Return (x, y) of the center of cell containing provided text 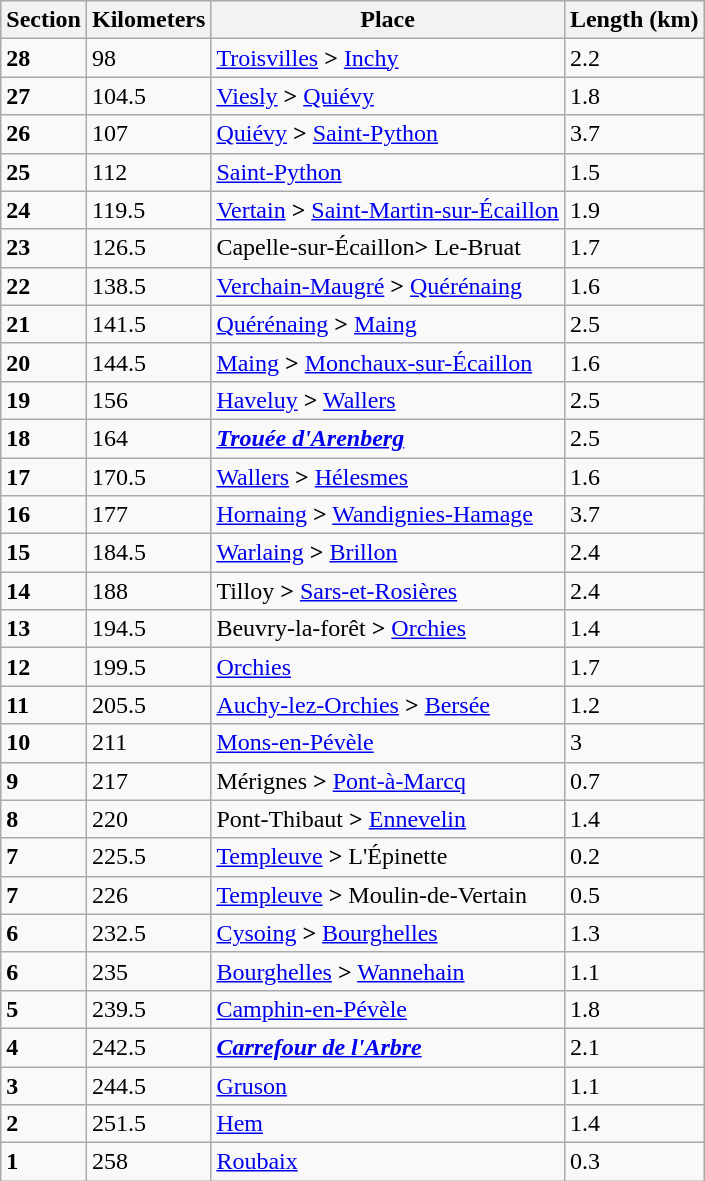
Warlaing > Brillon (388, 553)
Length (km) (634, 20)
Carrefour de l'Arbre (388, 1047)
Verchain-Maugré > Quérénaing (388, 286)
Viesly > Quiévy (388, 96)
199.5 (148, 667)
232.5 (148, 933)
126.5 (148, 248)
Tilloy > Sars-et-Rosières (388, 591)
8 (44, 819)
Quiévy > Saint-Python (388, 134)
138.5 (148, 286)
23 (44, 248)
Bourghelles > Wannehain (388, 971)
Roubaix (388, 1162)
21 (44, 324)
16 (44, 515)
Trouée d'Arenberg (388, 438)
Vertain > Saint-Martin-sur-Écaillon (388, 210)
2.2 (634, 58)
Hornaing > Wandignies-Hamage (388, 515)
220 (148, 819)
10 (44, 743)
Beuvry-la-forêt > Orchies (388, 629)
26 (44, 134)
242.5 (148, 1047)
1.5 (634, 172)
Mons-en-Pévèle (388, 743)
1.3 (634, 933)
0.2 (634, 857)
Capelle-sur-Écaillon> Le-Bruat (388, 248)
Templeuve > Moulin-de-Vertain (388, 895)
9 (44, 781)
14 (44, 591)
1.2 (634, 705)
119.5 (148, 210)
Mérignes > Pont-à-Marcq (388, 781)
141.5 (148, 324)
2 (44, 1124)
11 (44, 705)
27 (44, 96)
239.5 (148, 1009)
2.1 (634, 1047)
17 (44, 477)
24 (44, 210)
18 (44, 438)
20 (44, 362)
Haveluy > Wallers (388, 400)
0.5 (634, 895)
244.5 (148, 1085)
Gruson (388, 1085)
226 (148, 895)
15 (44, 553)
Cysoing > Bourghelles (388, 933)
13 (44, 629)
184.5 (148, 553)
194.5 (148, 629)
Kilometers (148, 20)
28 (44, 58)
12 (44, 667)
177 (148, 515)
1 (44, 1162)
211 (148, 743)
156 (148, 400)
Maing > Monchaux-sur-Écaillon (388, 362)
112 (148, 172)
188 (148, 591)
Camphin-en-Pévèle (388, 1009)
225.5 (148, 857)
Pont-Thibaut > Ennevelin (388, 819)
107 (148, 134)
Templeuve > L'Épinette (388, 857)
22 (44, 286)
Saint-Python (388, 172)
Troisvilles > Inchy (388, 58)
164 (148, 438)
104.5 (148, 96)
19 (44, 400)
258 (148, 1162)
235 (148, 971)
25 (44, 172)
144.5 (148, 362)
Orchies (388, 667)
Section (44, 20)
4 (44, 1047)
251.5 (148, 1124)
Wallers > Hélesmes (388, 477)
205.5 (148, 705)
0.7 (634, 781)
1.9 (634, 210)
Auchy-lez-Orchies > Bersée (388, 705)
5 (44, 1009)
217 (148, 781)
170.5 (148, 477)
Hem (388, 1124)
0.3 (634, 1162)
Place (388, 20)
98 (148, 58)
Quérénaing > Maing (388, 324)
